Pinpoint the cell where the given text exists, returning its (X, Y) midpoint coordinate. 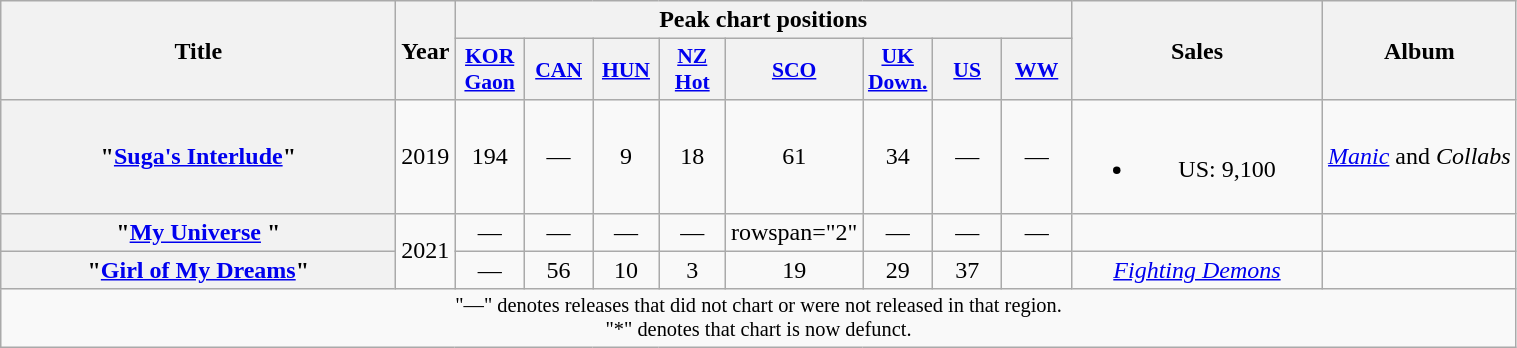
UKDown. (898, 70)
56 (558, 270)
HUN (626, 70)
KORGaon (490, 70)
18 (692, 156)
29 (898, 270)
"—" denotes releases that did not chart or were not released in that region."*" denotes that chart is now defunct. (758, 318)
19 (794, 270)
"My Universe " (198, 232)
US: 9,100 (1196, 156)
"Girl of My Dreams" (198, 270)
61 (794, 156)
2019 (426, 156)
9 (626, 156)
34 (898, 156)
2021 (426, 251)
194 (490, 156)
Peak chart positions (764, 20)
10 (626, 270)
WW (1037, 70)
"Suga's Interlude" (198, 156)
Album (1420, 50)
Manic and Collabs (1420, 156)
SCO (794, 70)
Title (198, 50)
CAN (558, 70)
Sales (1196, 50)
NZHot (692, 70)
3 (692, 270)
rowspan="2" (794, 232)
Year (426, 50)
Fighting Demons (1196, 270)
US (967, 70)
37 (967, 270)
